Output the [x, y] coordinate of the center of the cell containing the given text.  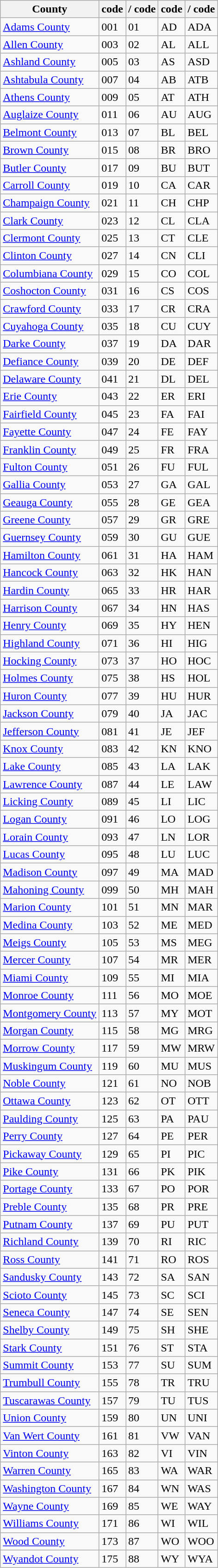
RO [172, 1259]
59 [142, 1048]
85 [142, 1506]
SE [172, 1312]
Seneca County [50, 1312]
13 [142, 238]
MEG [201, 942]
PIC [201, 1154]
76 [142, 1348]
Guernsey County [50, 538]
75 [142, 1330]
SCI [201, 1295]
067 [112, 608]
Fairfield County [50, 414]
081 [112, 731]
Vinton County [50, 1453]
HU [172, 696]
39 [142, 696]
33 [142, 590]
Portage County [50, 1189]
061 [112, 555]
MS [172, 942]
Miami County [50, 978]
25 [142, 449]
MR [172, 960]
MED [201, 925]
35 [142, 626]
AU [172, 115]
Cuyahoga County [50, 326]
TR [172, 1383]
HOL [201, 678]
PR [172, 1207]
28 [142, 502]
Crawford County [50, 309]
PK [172, 1171]
LO [172, 819]
Athens County [50, 97]
19 [142, 344]
119 [112, 1066]
SH [172, 1330]
70 [142, 1242]
50 [142, 890]
Scioto County [50, 1295]
PO [172, 1189]
065 [112, 590]
GE [172, 502]
ER [172, 397]
037 [112, 344]
WO [172, 1541]
WN [172, 1488]
GA [172, 484]
005 [112, 62]
TU [172, 1401]
TRU [201, 1383]
04 [142, 80]
DE [172, 361]
HAR [201, 590]
ALL [201, 44]
37 [142, 661]
MUS [201, 1066]
Hardin County [50, 590]
173 [112, 1541]
23 [142, 414]
40 [142, 713]
163 [112, 1453]
Clinton County [50, 256]
MY [172, 1013]
RI [172, 1242]
WY [172, 1559]
MAR [201, 907]
SAN [201, 1277]
10 [142, 185]
09 [142, 167]
PIK [201, 1171]
AD [172, 27]
67 [142, 1189]
KNO [201, 749]
FA [172, 414]
Pickaway County [50, 1154]
Butler County [50, 167]
CAR [201, 185]
Ashtabula County [50, 80]
HAS [201, 608]
FAY [201, 432]
65 [142, 1154]
GU [172, 538]
CLI [201, 256]
Franklin County [50, 449]
015 [112, 150]
05 [142, 97]
FR [172, 449]
JE [172, 731]
009 [112, 97]
MOE [201, 995]
069 [112, 626]
DA [172, 344]
30 [142, 538]
78 [142, 1383]
WE [172, 1506]
Ross County [50, 1259]
Marion County [50, 907]
Coshocton County [50, 291]
127 [112, 1136]
21 [142, 379]
CH [172, 203]
HI [172, 643]
001 [112, 27]
123 [112, 1101]
HEN [201, 626]
STA [201, 1348]
085 [112, 766]
149 [112, 1330]
PA [172, 1119]
027 [112, 256]
Brown County [50, 150]
PU [172, 1224]
Lorain County [50, 837]
HK [172, 573]
DAR [201, 344]
CN [172, 256]
MO [172, 995]
151 [112, 1348]
Henry County [50, 626]
MG [172, 1030]
MU [172, 1066]
HS [172, 678]
Medina County [50, 925]
Sandusky County [50, 1277]
095 [112, 855]
Stark County [50, 1348]
Ashland County [50, 62]
54 [142, 960]
Preble County [50, 1207]
BU [172, 167]
LUC [201, 855]
Greene County [50, 520]
WOO [201, 1541]
157 [112, 1401]
063 [112, 573]
COS [201, 291]
Harrison County [50, 608]
34 [142, 608]
Highland County [50, 643]
139 [112, 1242]
CS [172, 291]
DL [172, 379]
LE [172, 784]
Williams County [50, 1524]
ATB [201, 80]
53 [142, 942]
101 [112, 907]
171 [112, 1524]
CLA [201, 221]
Belmont County [50, 132]
MRW [201, 1048]
LAK [201, 766]
035 [112, 326]
17 [142, 309]
KN [172, 749]
45 [142, 802]
LA [172, 766]
HO [172, 661]
GEA [201, 502]
ST [172, 1348]
AS [172, 62]
UNI [201, 1418]
153 [112, 1365]
117 [112, 1048]
42 [142, 749]
MAH [201, 890]
075 [112, 678]
CRA [201, 309]
MH [172, 890]
071 [112, 643]
66 [142, 1171]
74 [142, 1312]
32 [142, 573]
Trumbull County [50, 1383]
113 [112, 1013]
Van Wert County [50, 1436]
Pike County [50, 1171]
48 [142, 855]
NOB [201, 1084]
WAS [201, 1488]
71 [142, 1259]
Hocking County [50, 661]
52 [142, 925]
017 [112, 167]
Shelby County [50, 1330]
24 [142, 432]
WIL [201, 1524]
HN [172, 608]
POR [201, 1189]
CL [172, 221]
LOG [201, 819]
109 [112, 978]
Jefferson County [50, 731]
Columbiana County [50, 273]
Lake County [50, 766]
MW [172, 1048]
49 [142, 872]
79 [142, 1401]
14 [142, 256]
Monroe County [50, 995]
77 [142, 1365]
60 [142, 1066]
Carroll County [50, 185]
167 [112, 1488]
TUS [201, 1401]
ADA [201, 27]
PER [201, 1136]
HOC [201, 661]
103 [112, 925]
ATH [201, 97]
CU [172, 326]
025 [112, 238]
08 [142, 150]
FU [172, 467]
Clark County [50, 221]
049 [112, 449]
BR [172, 150]
Summit County [50, 1365]
02 [142, 44]
077 [112, 696]
Wood County [50, 1541]
HR [172, 590]
LI [172, 802]
Mahoning County [50, 890]
SUM [201, 1365]
175 [112, 1559]
BL [172, 132]
019 [112, 185]
003 [112, 44]
GRE [201, 520]
Richland County [50, 1242]
CUY [201, 326]
Montgomery County [50, 1013]
72 [142, 1277]
HA [172, 555]
Perry County [50, 1136]
ERI [201, 397]
041 [112, 379]
HUR [201, 696]
06 [142, 115]
021 [112, 203]
Morgan County [50, 1030]
SHE [201, 1330]
Hamilton County [50, 555]
PUT [201, 1224]
LAW [201, 784]
045 [112, 414]
15 [142, 273]
AL [172, 44]
107 [112, 960]
159 [112, 1418]
059 [112, 538]
Adams County [50, 27]
HIG [201, 643]
46 [142, 819]
68 [142, 1207]
73 [142, 1295]
FRA [201, 449]
RIC [201, 1242]
ASD [201, 62]
073 [112, 661]
18 [142, 326]
56 [142, 995]
GR [172, 520]
SEN [201, 1312]
053 [112, 484]
01 [142, 27]
22 [142, 397]
155 [112, 1383]
Jackson County [50, 713]
16 [142, 291]
Noble County [50, 1084]
CR [172, 309]
43 [142, 766]
Lawrence County [50, 784]
Allen County [50, 44]
SC [172, 1295]
12 [142, 221]
VI [172, 1453]
Defiance County [50, 361]
36 [142, 643]
HAN [201, 573]
COL [201, 273]
Erie County [50, 397]
145 [112, 1295]
033 [112, 309]
047 [112, 432]
169 [112, 1506]
Washington County [50, 1488]
Muskingum County [50, 1066]
125 [112, 1119]
WAR [201, 1471]
AB [172, 80]
PAU [201, 1119]
62 [142, 1101]
GAL [201, 484]
055 [112, 502]
PE [172, 1136]
143 [112, 1277]
26 [142, 467]
61 [142, 1084]
41 [142, 731]
OT [172, 1101]
099 [112, 890]
MI [172, 978]
County [50, 9]
Fulton County [50, 467]
097 [112, 872]
Mercer County [50, 960]
LOR [201, 837]
BRO [201, 150]
Paulding County [50, 1119]
137 [112, 1224]
MRG [201, 1030]
129 [112, 1154]
Ottawa County [50, 1101]
ME [172, 925]
29 [142, 520]
135 [112, 1207]
VAN [201, 1436]
Union County [50, 1418]
Madison County [50, 872]
Meigs County [50, 942]
VW [172, 1436]
147 [112, 1312]
057 [112, 520]
51 [142, 907]
Clermont County [50, 238]
Wyandot County [50, 1559]
FE [172, 432]
Lucas County [50, 855]
JAC [201, 713]
CLE [201, 238]
47 [142, 837]
GUE [201, 538]
82 [142, 1453]
WYA [201, 1559]
MN [172, 907]
CT [172, 238]
Darke County [50, 344]
LIC [201, 802]
CHP [201, 203]
SA [172, 1277]
AT [172, 97]
Huron County [50, 696]
043 [112, 397]
DEL [201, 379]
Tuscarawas County [50, 1401]
PRE [201, 1207]
079 [112, 713]
105 [112, 942]
69 [142, 1224]
57 [142, 1013]
141 [112, 1259]
Hancock County [50, 573]
FAI [201, 414]
WI [172, 1524]
Wayne County [50, 1506]
MAD [201, 872]
CO [172, 273]
27 [142, 484]
11 [142, 203]
38 [142, 678]
JEF [201, 731]
Logan County [50, 819]
86 [142, 1524]
011 [112, 115]
63 [142, 1119]
161 [112, 1436]
07 [142, 132]
Warren County [50, 1471]
Holmes County [50, 678]
131 [112, 1171]
FUL [201, 467]
LN [172, 837]
WAY [201, 1506]
Putnam County [50, 1224]
MA [172, 872]
093 [112, 837]
HAM [201, 555]
NO [172, 1084]
Champaign County [50, 203]
OTT [201, 1101]
DEF [201, 361]
Gallia County [50, 484]
SU [172, 1365]
55 [142, 978]
051 [112, 467]
087 [112, 784]
Geauga County [50, 502]
039 [112, 361]
AUG [201, 115]
UN [172, 1418]
84 [142, 1488]
BUT [201, 167]
VIN [201, 1453]
111 [112, 995]
JA [172, 713]
007 [112, 80]
LU [172, 855]
BEL [201, 132]
MIA [201, 978]
013 [112, 132]
115 [112, 1030]
03 [142, 62]
Auglaize County [50, 115]
CA [172, 185]
83 [142, 1471]
133 [112, 1189]
Licking County [50, 802]
31 [142, 555]
58 [142, 1030]
80 [142, 1418]
Morrow County [50, 1048]
20 [142, 361]
121 [112, 1084]
165 [112, 1471]
029 [112, 273]
87 [142, 1541]
Delaware County [50, 379]
81 [142, 1436]
023 [112, 221]
HY [172, 626]
44 [142, 784]
PI [172, 1154]
083 [112, 749]
88 [142, 1559]
64 [142, 1136]
MER [201, 960]
091 [112, 819]
MOT [201, 1013]
Knox County [50, 749]
ROS [201, 1259]
089 [112, 802]
Fayette County [50, 432]
031 [112, 291]
WA [172, 1471]
